Capture the cell that displays the provided text and extract its (x, y) central coordinate. 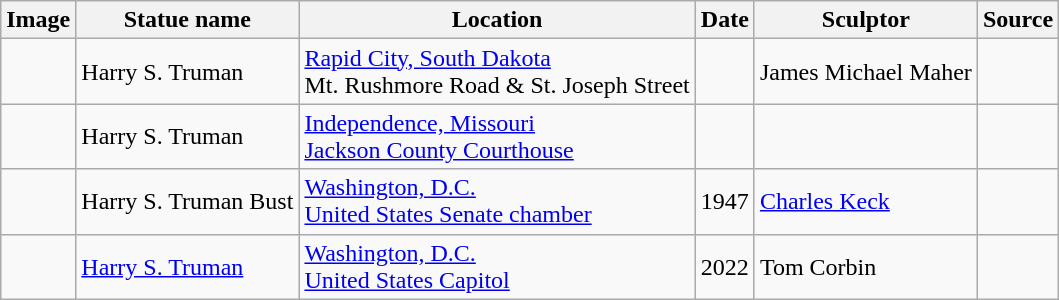
Statue name (188, 20)
Location (497, 20)
Washington, D.C.United States Senate chamber (497, 202)
Date (724, 20)
James Michael Maher (866, 72)
1947 (724, 202)
Rapid City, South DakotaMt. Rushmore Road & St. Joseph Street (497, 72)
Charles Keck (866, 202)
Tom Corbin (866, 266)
Harry S. Truman Bust (188, 202)
Source (1018, 20)
Independence, MissouriJackson County Courthouse (497, 136)
Image (38, 20)
Washington, D.C.United States Capitol (497, 266)
Sculptor (866, 20)
2022 (724, 266)
